Capture the cell that displays the provided text and extract its (X, Y) central coordinate. 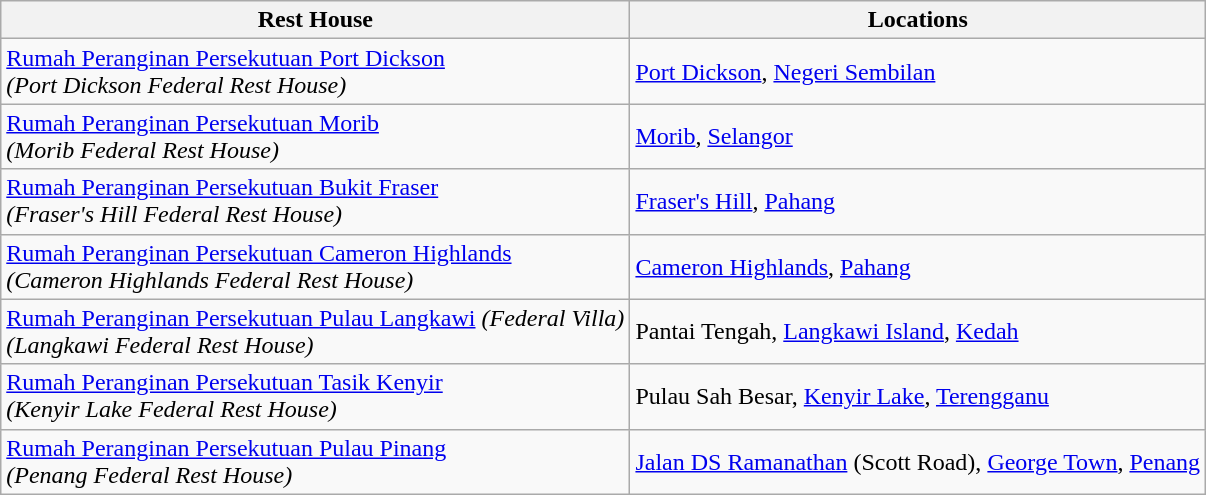
Morib, Selangor (918, 136)
Rumah Peranginan Persekutuan Port Dickson(Port Dickson Federal Rest House) (316, 72)
Locations (918, 20)
Rumah Peranginan Persekutuan Morib(Morib Federal Rest House) (316, 136)
Cameron Highlands, Pahang (918, 266)
Port Dickson, Negeri Sembilan (918, 72)
Rumah Peranginan Persekutuan Bukit Fraser(Fraser's Hill Federal Rest House) (316, 202)
Pulau Sah Besar, Kenyir Lake, Terengganu (918, 396)
Jalan DS Ramanathan (Scott Road), George Town, Penang (918, 462)
Rest House (316, 20)
Pantai Tengah, Langkawi Island, Kedah (918, 332)
Rumah Peranginan Persekutuan Pulau Pinang(Penang Federal Rest House) (316, 462)
Rumah Peranginan Persekutuan Tasik Kenyir(Kenyir Lake Federal Rest House) (316, 396)
Rumah Peranginan Persekutuan Pulau Langkawi (Federal Villa)(Langkawi Federal Rest House) (316, 332)
Fraser's Hill, Pahang (918, 202)
Rumah Peranginan Persekutuan Cameron Highlands(Cameron Highlands Federal Rest House) (316, 266)
